From the cell containing the given text, extract its center point as (x, y) coordinate. 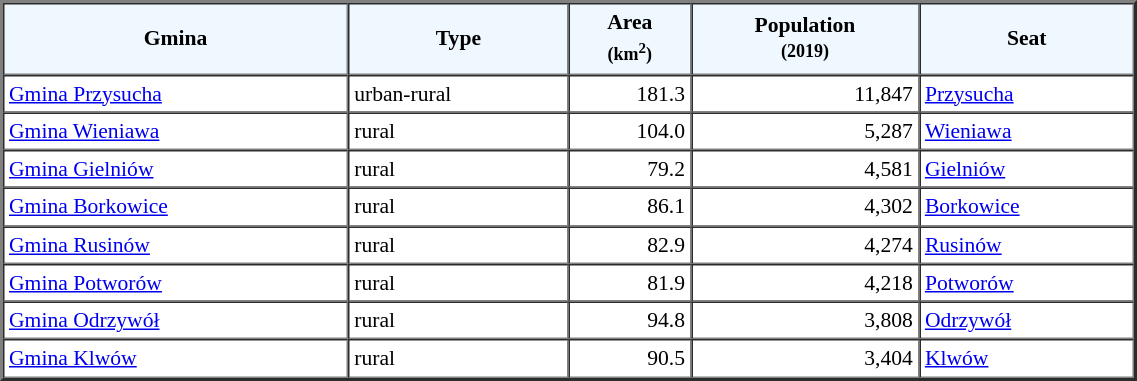
urban-rural (458, 93)
Gmina Gielniów (176, 169)
4,581 (805, 169)
Gmina Odrzywół (176, 321)
94.8 (630, 321)
Population(2019) (805, 38)
86.1 (630, 207)
Borkowice (1027, 207)
104.0 (630, 131)
79.2 (630, 169)
82.9 (630, 245)
4,274 (805, 245)
3,808 (805, 321)
181.3 (630, 93)
4,218 (805, 283)
Gmina Borkowice (176, 207)
Rusinów (1027, 245)
Przysucha (1027, 93)
Gmina Rusinów (176, 245)
Area(km2) (630, 38)
Gmina (176, 38)
Gmina Potworów (176, 283)
90.5 (630, 359)
Gmina Klwów (176, 359)
Odrzywół (1027, 321)
Potworów (1027, 283)
Wieniawa (1027, 131)
11,847 (805, 93)
81.9 (630, 283)
Klwów (1027, 359)
Seat (1027, 38)
Gielniów (1027, 169)
5,287 (805, 131)
4,302 (805, 207)
3,404 (805, 359)
Type (458, 38)
Gmina Przysucha (176, 93)
Gmina Wieniawa (176, 131)
